Find where the given text appears and provide that cell's center as [X, Y] coordinate. 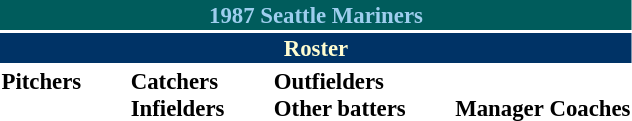
1987 Seattle Mariners [316, 15]
Roster [316, 48]
